Identify which cell holds the provided text, then report its [x, y] central coordinate. 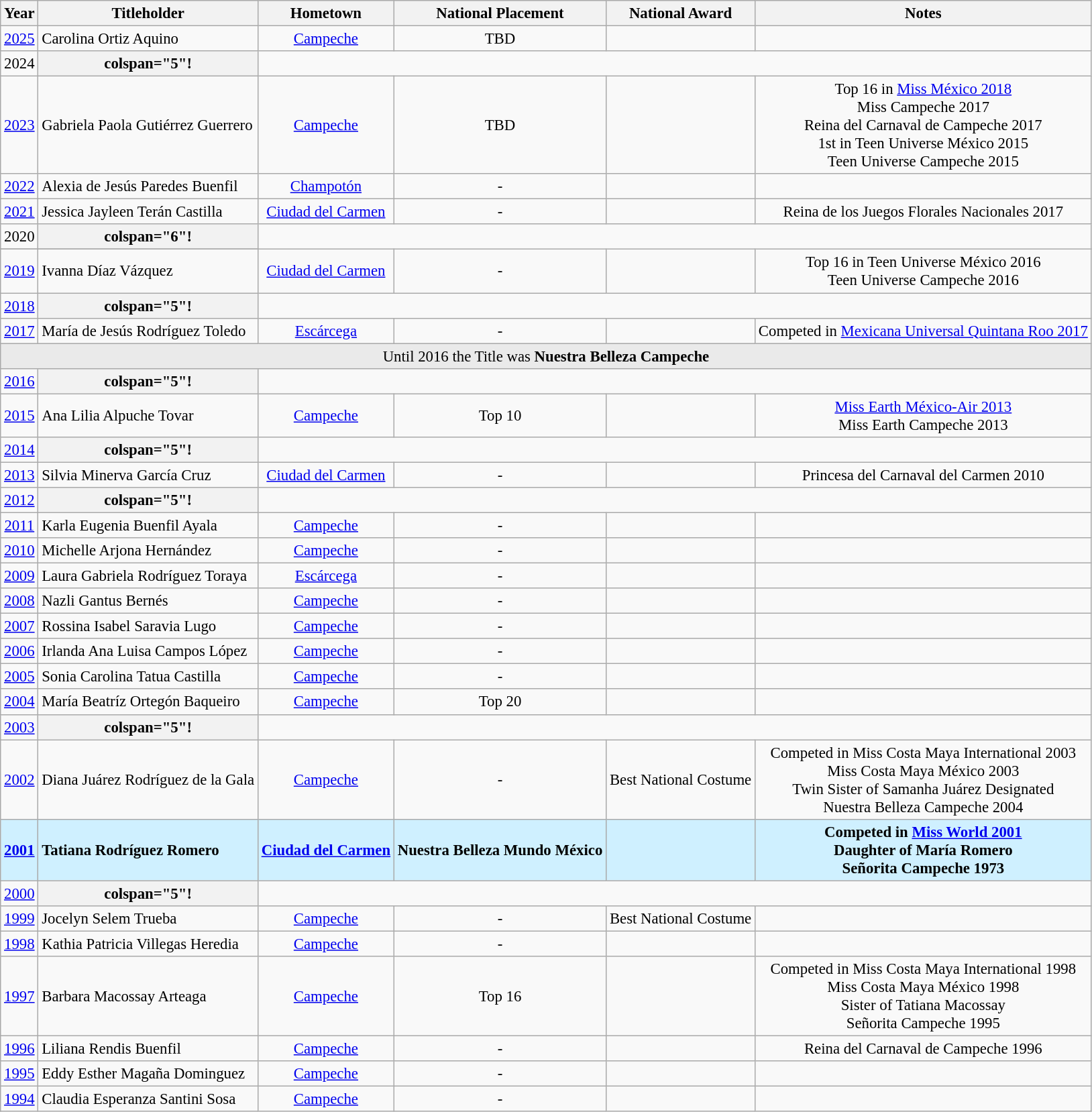
1996 [19, 1048]
2020 [19, 237]
Hometown [326, 13]
Gabriela Paola Gutiérrez Guerrero [148, 125]
colspan="6"! [148, 237]
National Placement [500, 13]
Top 20 [500, 702]
2018 [19, 306]
Jocelyn Selem Trueba [148, 919]
Nazli Gantus Bernés [148, 601]
2023 [19, 125]
Jessica Jayleen Terán Castilla [148, 212]
Liliana Rendis Buenfil [148, 1048]
2010 [19, 551]
2007 [19, 626]
Reina del Carnaval de Campeche 1996 [924, 1048]
Irlanda Ana Luisa Campos López [148, 651]
Barbara Macossay Arteaga [148, 997]
Top 16 in Teen Universe México 2016Teen Universe Campeche 2016 [924, 271]
Until 2016 the Title was Nuestra Belleza Campeche [546, 356]
Competed in Miss Costa Maya International 1998Miss Costa Maya México 1998Sister of Tatiana MacossaySeñorita Campeche 1995 [924, 997]
1994 [19, 1099]
Silvia Minerva García Cruz [148, 475]
2015 [19, 416]
Ivanna Díaz Vázquez [148, 271]
Miss Earth México-Air 2013Miss Earth Campeche 2013 [924, 416]
Claudia Esperanza Santini Sosa [148, 1099]
Ana Lilia Alpuche Tovar [148, 416]
Competed in Miss World 2001Daughter of María RomeroSeñorita Campeche 1973 [924, 850]
Competed in Mexicana Universal Quintana Roo 2017 [924, 331]
Michelle Arjona Hernández [148, 551]
2001 [19, 850]
María de Jesús Rodríguez Toledo [148, 331]
2009 [19, 576]
2004 [19, 702]
National Award [681, 13]
1999 [19, 919]
2022 [19, 186]
2013 [19, 475]
2000 [19, 893]
Tatiana Rodríguez Romero [148, 850]
Rossina Isabel Saravia Lugo [148, 626]
Karla Eugenia Buenfil Ayala [148, 525]
Notes [924, 13]
2025 [19, 39]
2021 [19, 212]
Eddy Esther Magaña Dominguez [148, 1074]
2014 [19, 450]
Nuestra Belleza Mundo México [500, 850]
Year [19, 13]
Laura Gabriela Rodríguez Toraya [148, 576]
Sonia Carolina Tatua Castilla [148, 677]
1998 [19, 944]
2006 [19, 651]
2024 [19, 64]
Top 10 [500, 416]
2002 [19, 779]
2011 [19, 525]
2016 [19, 381]
Alexia de Jesús Paredes Buenfil [148, 186]
2019 [19, 271]
1995 [19, 1074]
2017 [19, 331]
1997 [19, 997]
María Beatríz Ortegón Baqueiro [148, 702]
Reina de los Juegos Florales Nacionales 2017 [924, 212]
2005 [19, 677]
Carolina Ortiz Aquino [148, 39]
2008 [19, 601]
Top 16 [500, 997]
Princesa del Carnaval del Carmen 2010 [924, 475]
2012 [19, 500]
Diana Juárez Rodríguez de la Gala [148, 779]
Titleholder [148, 13]
Champotón [326, 186]
Top 16 in Miss México 2018Miss Campeche 2017Reina del Carnaval de Campeche 20171st in Teen Universe México 2015Teen Universe Campeche 2015 [924, 125]
2003 [19, 727]
Kathia Patricia Villegas Heredia [148, 944]
Competed in Miss Costa Maya International 2003Miss Costa Maya México 2003Twin Sister of Samanha Juárez DesignatedNuestra Belleza Campeche 2004 [924, 779]
